Output the (x, y) coordinate of the center of the cell containing the given text.  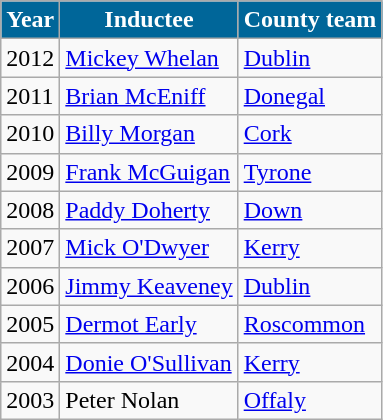
Cork (310, 134)
2012 (30, 58)
Jimmy Keaveney (149, 286)
Donegal (310, 96)
Brian McEniff (149, 96)
2008 (30, 210)
Tyrone (310, 172)
2010 (30, 134)
Peter Nolan (149, 400)
Offaly (310, 400)
2003 (30, 400)
Year (30, 20)
County team (310, 20)
2007 (30, 248)
2004 (30, 362)
Mick O'Dwyer (149, 248)
2011 (30, 96)
Dermot Early (149, 324)
Roscommon (310, 324)
Donie O'Sullivan (149, 362)
Mickey Whelan (149, 58)
Billy Morgan (149, 134)
Frank McGuigan (149, 172)
2009 (30, 172)
Inductee (149, 20)
2006 (30, 286)
Paddy Doherty (149, 210)
Down (310, 210)
2005 (30, 324)
